From the cell containing the given text, extract its center point as [x, y] coordinate. 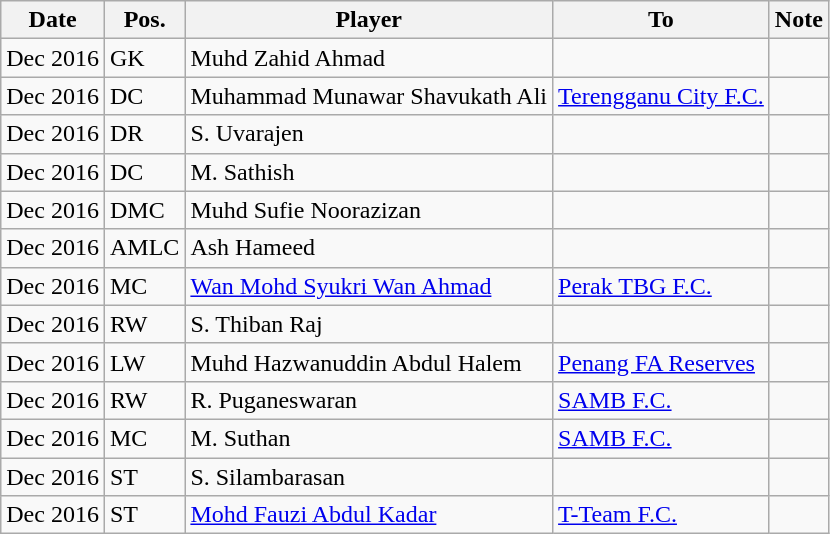
S. Thiban Raj [369, 324]
Player [369, 20]
Ash Hameed [369, 248]
To [662, 20]
S. Uvarajen [369, 134]
Muhd Zahid Ahmad [369, 58]
Mohd Fauzi Abdul Kadar [369, 515]
M. Sathish [369, 172]
DMC [144, 210]
Muhammad Munawar Shavukath Ali [369, 96]
M. Suthan [369, 438]
AMLC [144, 248]
Perak TBG F.C. [662, 286]
Pos. [144, 20]
Muhd Hazwanuddin Abdul Halem [369, 362]
DR [144, 134]
Muhd Sufie Noorazizan [369, 210]
Date [53, 20]
S. Silambarasan [369, 477]
GK [144, 58]
T-Team F.C. [662, 515]
Wan Mohd Syukri Wan Ahmad [369, 286]
LW [144, 362]
R. Puganeswaran [369, 400]
Note [798, 20]
Penang FA Reserves [662, 362]
Terengganu City F.C. [662, 96]
